Return [x, y] of the center of cell containing provided text 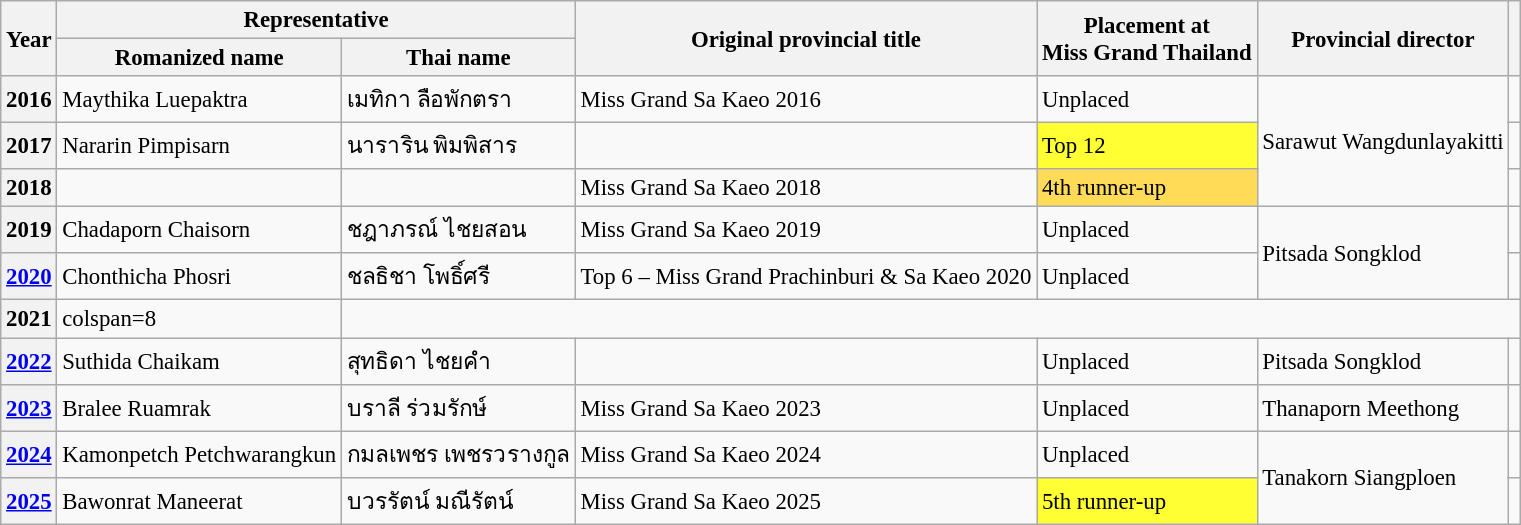
Representative [316, 20]
Suthida Chaikam [200, 362]
2019 [29, 230]
บราลี ร่วมรักษ์ [458, 408]
2016 [29, 100]
2022 [29, 362]
Miss Grand Sa Kaeo 2023 [806, 408]
2024 [29, 454]
2021 [29, 319]
Miss Grand Sa Kaeo 2016 [806, 100]
เมทิกา ลือพักตรา [458, 100]
นาราริน พิมพิสาร [458, 146]
colspan=8 [200, 319]
Miss Grand Sa Kaeo 2025 [806, 500]
2020 [29, 278]
Romanized name [200, 58]
2023 [29, 408]
4th runner-up [1147, 188]
Miss Grand Sa Kaeo 2024 [806, 454]
ชฎาภรณ์ ไชยสอน [458, 230]
Tanakorn Siangploen [1383, 478]
Miss Grand Sa Kaeo 2018 [806, 188]
Bawonrat Maneerat [200, 500]
Bralee Ruamrak [200, 408]
Original provincial title [806, 38]
2017 [29, 146]
กมลเพชร เพชรวรางกูล [458, 454]
บวรรัตน์ มณีรัตน์ [458, 500]
ชลธิชา โพธิ์ศรี [458, 278]
Chadaporn Chaisorn [200, 230]
5th runner-up [1147, 500]
Top 6 – Miss Grand Prachinburi & Sa Kaeo 2020 [806, 278]
2025 [29, 500]
Chonthicha Phosri [200, 278]
2018 [29, 188]
Thanaporn Meethong [1383, 408]
Kamonpetch Petchwarangkun [200, 454]
Nararin Pimpisarn [200, 146]
Thai name [458, 58]
สุทธิดา ไชยคำ [458, 362]
Placement atMiss Grand Thailand [1147, 38]
Miss Grand Sa Kaeo 2019 [806, 230]
Sarawut Wangdunlayakitti [1383, 142]
Year [29, 38]
Maythika Luepaktra [200, 100]
Provincial director [1383, 38]
Top 12 [1147, 146]
